Return the (X, Y) coordinate for the center point of the cell that contains the specified text.  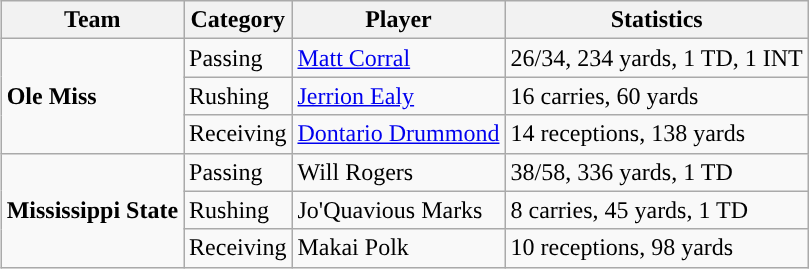
26/34, 234 yards, 1 TD, 1 INT (656, 58)
Will Rogers (398, 172)
Category (238, 20)
16 carries, 60 yards (656, 96)
Jerrion Ealy (398, 96)
10 receptions, 98 yards (656, 248)
Jo'Quavious Marks (398, 210)
Dontario Drummond (398, 134)
38/58, 336 yards, 1 TD (656, 172)
Makai Polk (398, 248)
Ole Miss (92, 96)
Team (92, 20)
8 carries, 45 yards, 1 TD (656, 210)
Mississippi State (92, 210)
Matt Corral (398, 58)
Player (398, 20)
Statistics (656, 20)
14 receptions, 138 yards (656, 134)
